Return the [x, y] coordinate for the center point of the cell that contains the specified text.  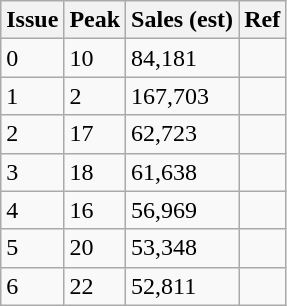
Ref [262, 20]
Sales (est) [182, 20]
167,703 [182, 96]
52,811 [182, 286]
20 [95, 248]
18 [95, 172]
10 [95, 58]
3 [32, 172]
0 [32, 58]
56,969 [182, 210]
6 [32, 286]
61,638 [182, 172]
Issue [32, 20]
4 [32, 210]
16 [95, 210]
1 [32, 96]
Peak [95, 20]
5 [32, 248]
84,181 [182, 58]
62,723 [182, 134]
53,348 [182, 248]
17 [95, 134]
22 [95, 286]
